Determine the [X, Y] coordinate at the center of the cell enclosing the given text.  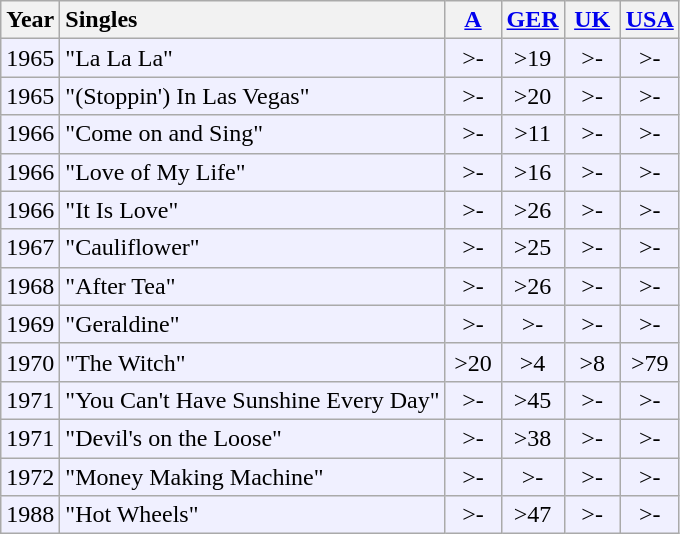
>4 [532, 362]
GER [532, 20]
1969 [30, 324]
>47 [532, 515]
1988 [30, 515]
"(Stoppin') In Las Vegas" [252, 96]
"Love of My Life" [252, 172]
"Money Making Machine" [252, 477]
"After Tea" [252, 286]
"The Witch" [252, 362]
"La La La" [252, 58]
1968 [30, 286]
"Hot Wheels" [252, 515]
"Geraldine" [252, 324]
>38 [532, 438]
1970 [30, 362]
"Devil's on the Loose" [252, 438]
"Cauliflower" [252, 248]
>79 [650, 362]
USA [650, 20]
>25 [532, 248]
A [473, 20]
"You Can't Have Sunshine Every Day" [252, 400]
>16 [532, 172]
Year [30, 20]
>19 [532, 58]
>11 [532, 134]
UK [592, 20]
"It Is Love" [252, 210]
>8 [592, 362]
"Come on and Sing" [252, 134]
1967 [30, 248]
>45 [532, 400]
1972 [30, 477]
Singles [252, 20]
